Identify which cell holds the provided text, then report its [x, y] central coordinate. 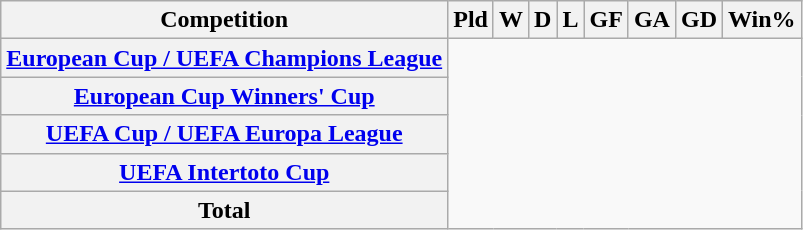
Win% [762, 20]
Total [224, 210]
European Cup Winners' Cup [224, 96]
GF [606, 20]
UEFA Intertoto Cup [224, 172]
Competition [224, 20]
GA [652, 20]
D [543, 20]
W [510, 20]
L [570, 20]
European Cup / UEFA Champions League [224, 58]
UEFA Cup / UEFA Europa League [224, 134]
GD [698, 20]
Pld [471, 20]
